Locate the cell with the specified text and output its (X, Y) center coordinate. 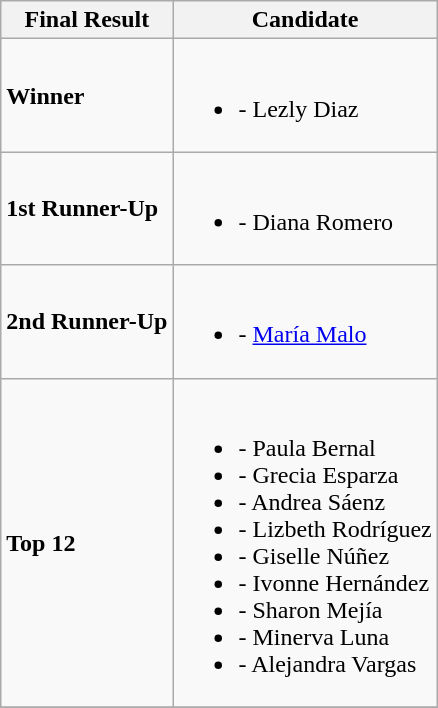
1st Runner-Up (87, 208)
Winner (87, 96)
Top 12 (87, 542)
Final Result (87, 20)
2nd Runner-Up (87, 322)
Candidate (305, 20)
- María Malo (305, 322)
- Diana Romero (305, 208)
- Lezly Diaz (305, 96)
